Provide the (x, y) coordinate of the cell's center where the given text is located.  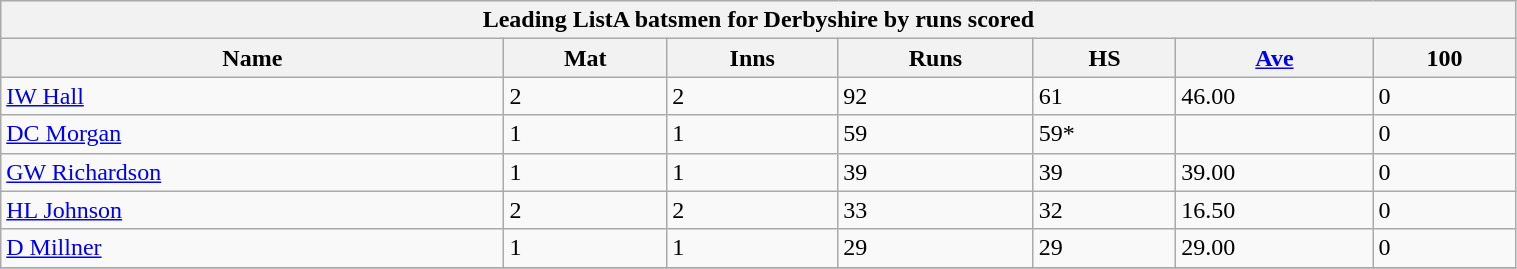
39.00 (1274, 172)
16.50 (1274, 210)
IW Hall (252, 96)
32 (1104, 210)
HL Johnson (252, 210)
D Millner (252, 248)
59* (1104, 134)
Leading ListA batsmen for Derbyshire by runs scored (758, 20)
Mat (586, 58)
DC Morgan (252, 134)
GW Richardson (252, 172)
92 (936, 96)
59 (936, 134)
33 (936, 210)
100 (1444, 58)
61 (1104, 96)
HS (1104, 58)
Name (252, 58)
46.00 (1274, 96)
Ave (1274, 58)
29.00 (1274, 248)
Runs (936, 58)
Inns (752, 58)
